Identify which cell holds the provided text, then report its [X, Y] central coordinate. 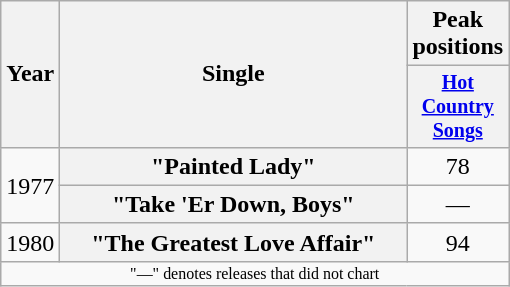
Hot Country Songs [458, 106]
Year [30, 74]
Peak positions [458, 34]
— [458, 204]
"Painted Lady" [234, 166]
1977 [30, 185]
"—" denotes releases that did not chart [255, 273]
"The Greatest Love Affair" [234, 242]
Single [234, 74]
94 [458, 242]
78 [458, 166]
"Take 'Er Down, Boys" [234, 204]
1980 [30, 242]
